Capture the cell that displays the provided text and extract its [X, Y] central coordinate. 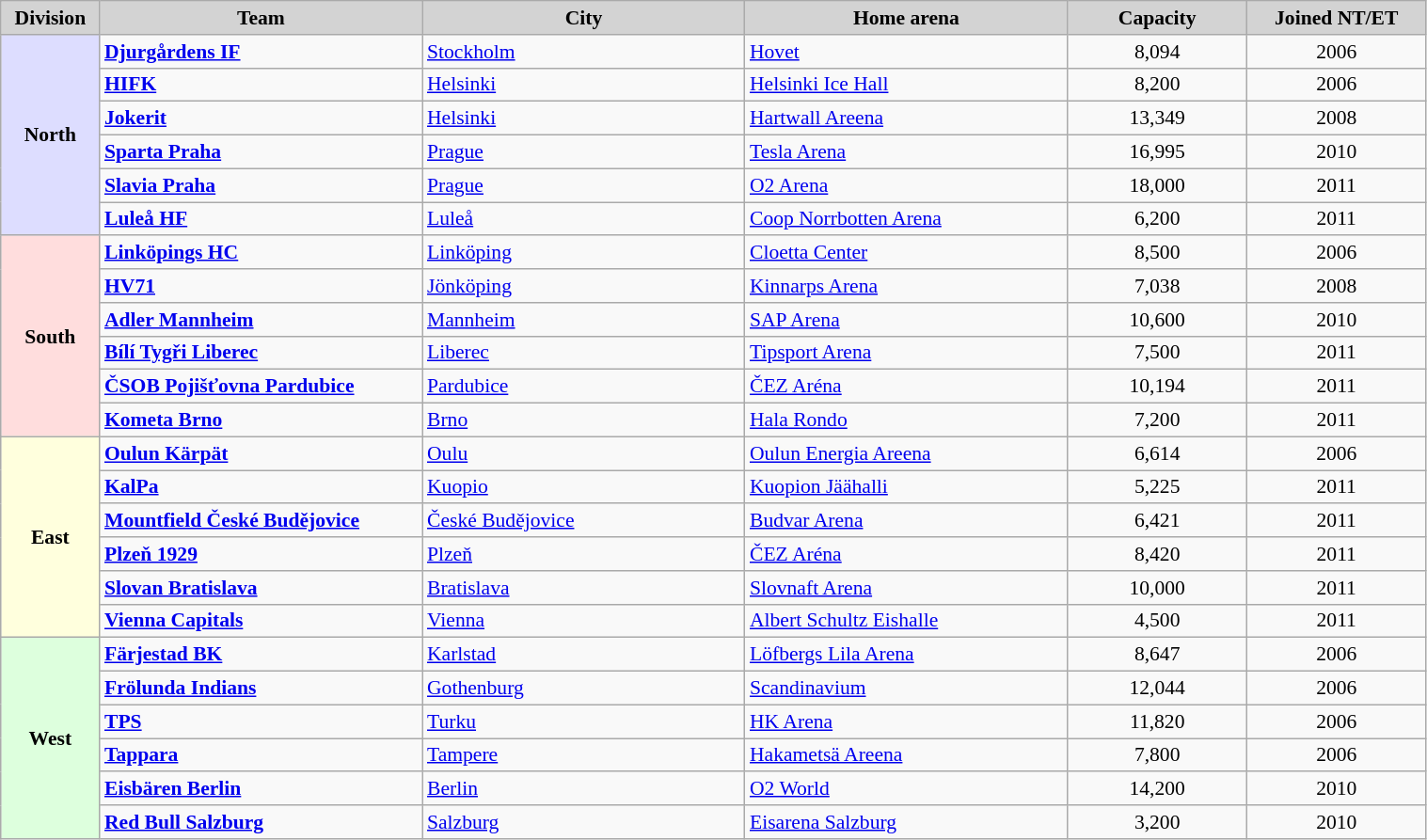
Scandinavium [907, 689]
Hovet [907, 52]
Djurgårdens IF [262, 52]
Jokerit [262, 119]
HK Arena [907, 721]
Jönköping [583, 286]
Frölunda Indians [262, 689]
3,200 [1157, 822]
Capacity [1157, 18]
Bílí Tygři Liberec [262, 353]
Berlin [583, 789]
Hartwall Areena [907, 119]
10,194 [1157, 387]
Bratislava [583, 588]
Löfbergs Lila Arena [907, 655]
Sparta Praha [262, 152]
6,421 [1157, 521]
10,600 [1157, 320]
Linköping [583, 253]
Kuopio [583, 487]
7,800 [1157, 755]
Salzburg [583, 822]
Albert Schultz Eishalle [907, 621]
18,000 [1157, 185]
Oulun Kärpät [262, 453]
16,995 [1157, 152]
Helsinki Ice Hall [907, 85]
4,500 [1157, 621]
Pardubice [583, 387]
Eisbären Berlin [262, 789]
8,500 [1157, 253]
Division [51, 18]
Adler Mannheim [262, 320]
Brno [583, 420]
14,200 [1157, 789]
11,820 [1157, 721]
České Budějovice [583, 521]
North [51, 135]
8,094 [1157, 52]
Team [262, 18]
8,647 [1157, 655]
Coop Norrbotten Arena [907, 219]
Kuopion Jäähalli [907, 487]
Red Bull Salzburg [262, 822]
12,044 [1157, 689]
Färjestad BK [262, 655]
6,614 [1157, 453]
Slovnaft Arena [907, 588]
HV71 [262, 286]
Tappara [262, 755]
Tampere [583, 755]
8,420 [1157, 554]
Vienna [583, 621]
Eisarena Salzburg [907, 822]
O2 Arena [907, 185]
Liberec [583, 353]
10,000 [1157, 588]
SAP Arena [907, 320]
West [51, 738]
ČSOB Pojišťovna Pardubice [262, 387]
Kinnarps Arena [907, 286]
HIFK [262, 85]
City [583, 18]
6,200 [1157, 219]
7,500 [1157, 353]
Cloetta Center [907, 253]
7,200 [1157, 420]
Mannheim [583, 320]
O2 World [907, 789]
5,225 [1157, 487]
Plzeň [583, 554]
Slovan Bratislava [262, 588]
7,038 [1157, 286]
Kometa Brno [262, 420]
Linköpings HC [262, 253]
Tipsport Arena [907, 353]
Vienna Capitals [262, 621]
8,200 [1157, 85]
Turku [583, 721]
South [51, 337]
Oulu [583, 453]
Plzeň 1929 [262, 554]
Joined NT/ET [1336, 18]
Hakametsä Areena [907, 755]
TPS [262, 721]
Luleå HF [262, 219]
KalPa [262, 487]
East [51, 537]
Budvar Arena [907, 521]
Tesla Arena [907, 152]
Karlstad [583, 655]
Oulun Energia Areena [907, 453]
Stockholm [583, 52]
13,349 [1157, 119]
Luleå [583, 219]
Home arena [907, 18]
Gothenburg [583, 689]
Slavia Praha [262, 185]
Hala Rondo [907, 420]
Mountfield České Budějovice [262, 521]
